Return the (x, y) coordinate for the center point of the cell that contains the specified text.  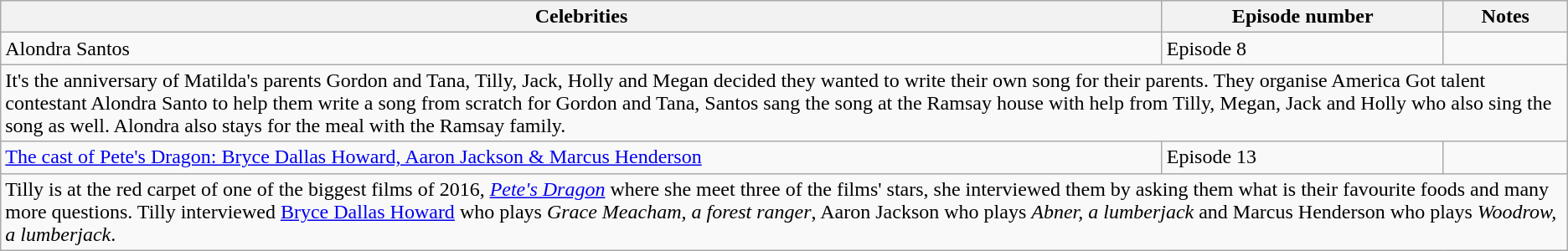
The cast of Pete's Dragon: Bryce Dallas Howard, Aaron Jackson & Marcus Henderson (581, 157)
Alondra Santos (581, 49)
Notes (1505, 17)
Episode 8 (1302, 49)
Episode 13 (1302, 157)
Episode number (1302, 17)
Celebrities (581, 17)
